Return the (x, y) coordinate for the center point of the cell that contains the specified text.  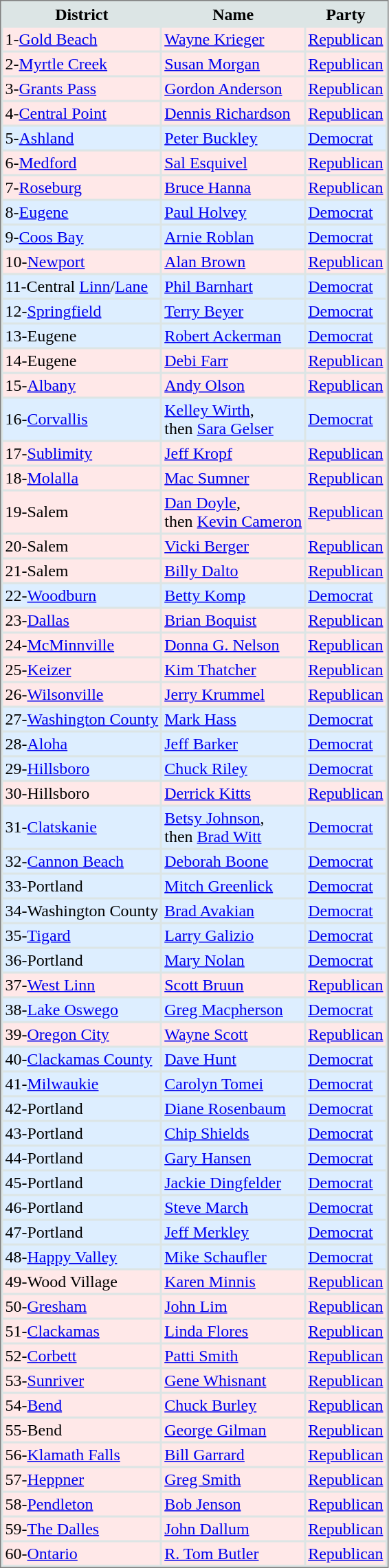
7-Roseburg (81, 187)
Karen Minnis (233, 1282)
Brad Avakian (233, 911)
Arnie Roblan (233, 236)
Greg Macpherson (233, 1010)
12-Springfield (81, 310)
42-Portland (81, 1109)
Larry Galizio (233, 935)
Jackie Dingfelder (233, 1183)
28-Aloha (81, 743)
33-Portland (81, 886)
54-Bend (81, 1405)
49-Wood Village (81, 1282)
Scott Bruun (233, 985)
Dennis Richardson (233, 113)
52-Corbett (81, 1356)
14-Eugene (81, 360)
57-Heppner (81, 1479)
Peter Buckley (233, 137)
Carolyn Tomei (233, 1084)
24-McMinnville (81, 644)
Bruce Hanna (233, 187)
60-Ontario (81, 1554)
Mac Sumner (233, 478)
1-Gold Beach (81, 38)
Betty Komp (233, 595)
51-Clackamas (81, 1331)
13-Eugene (81, 335)
Wayne Krieger (233, 38)
Alan Brown (233, 261)
Linda Flores (233, 1331)
Mark Hass (233, 718)
George Gilman (233, 1430)
Sal Esquivel (233, 162)
Mike Schaufler (233, 1257)
29-Hillsboro (81, 768)
Dave Hunt (233, 1059)
47-Portland (81, 1232)
Bill Garrard (233, 1455)
25-Keizer (81, 669)
Billy Dalto (233, 570)
Dan Doyle,then Kevin Cameron (233, 512)
11-Central Linn/Lane (81, 286)
Chuck Burley (233, 1405)
19-Salem (81, 512)
59-The Dalles (81, 1529)
21-Salem (81, 570)
31-Clatskanie (81, 827)
26-Wilsonville (81, 694)
Gene Whisnant (233, 1380)
3-Grants Pass (81, 88)
9-Coos Bay (81, 236)
17-Sublimity (81, 453)
Party (345, 14)
45-Portland (81, 1183)
53-Sunriver (81, 1380)
10-Newport (81, 261)
Phil Barnhart (233, 286)
John Dallum (233, 1529)
22-Woodburn (81, 595)
Mitch Greenlick (233, 886)
46-Portland (81, 1207)
58-Pendleton (81, 1504)
Gordon Anderson (233, 88)
Jerry Krummel (233, 694)
35-Tigard (81, 935)
Wayne Scott (233, 1034)
Mary Nolan (233, 960)
4-Central Point (81, 113)
23-Dallas (81, 620)
20-Salem (81, 545)
41-Milwaukie (81, 1084)
8-Eugene (81, 212)
Kim Thatcher (233, 669)
Diane Rosenbaum (233, 1109)
39-Oregon City (81, 1034)
Jeff Merkley (233, 1232)
Jeff Barker (233, 743)
Deborah Boone (233, 861)
Kelley Wirth, then Sara Gelser (233, 419)
55-Bend (81, 1430)
Donna G. Nelson (233, 644)
56-Klamath Falls (81, 1455)
District (81, 14)
32-Cannon Beach (81, 861)
15-Albany (81, 385)
43-Portland (81, 1133)
Jeff Kropf (233, 453)
37-West Linn (81, 985)
40-Clackamas County (81, 1059)
Andy Olson (233, 385)
Steve March (233, 1207)
Chuck Riley (233, 768)
Derrick Kitts (233, 793)
27-Washington County (81, 718)
38-Lake Oswego (81, 1010)
Robert Ackerman (233, 335)
Paul Holvey (233, 212)
Patti Smith (233, 1356)
18-Molalla (81, 478)
30-Hillsboro (81, 793)
R. Tom Butler (233, 1554)
Chip Shields (233, 1133)
36-Portland (81, 960)
Susan Morgan (233, 63)
5-Ashland (81, 137)
Vicki Berger (233, 545)
Gary Hansen (233, 1158)
16-Corvallis (81, 419)
Greg Smith (233, 1479)
Bob Jenson (233, 1504)
Name (233, 14)
48-Happy Valley (81, 1257)
Debi Farr (233, 360)
44-Portland (81, 1158)
34-Washington County (81, 911)
Terry Beyer (233, 310)
Betsy Johnson,then Brad Witt (233, 827)
2-Myrtle Creek (81, 63)
Brian Boquist (233, 620)
John Lim (233, 1306)
6-Medford (81, 162)
50-Gresham (81, 1306)
